Capture the cell that displays the provided text and extract its (X, Y) central coordinate. 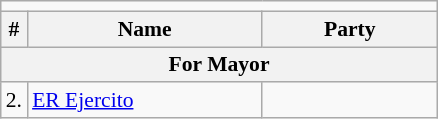
For Mayor (220, 65)
Name (144, 29)
# (14, 29)
2. (14, 101)
ER Ejercito (144, 101)
Party (350, 29)
